Search for the cell housing the specified text and yield its (x, y) center coordinate. 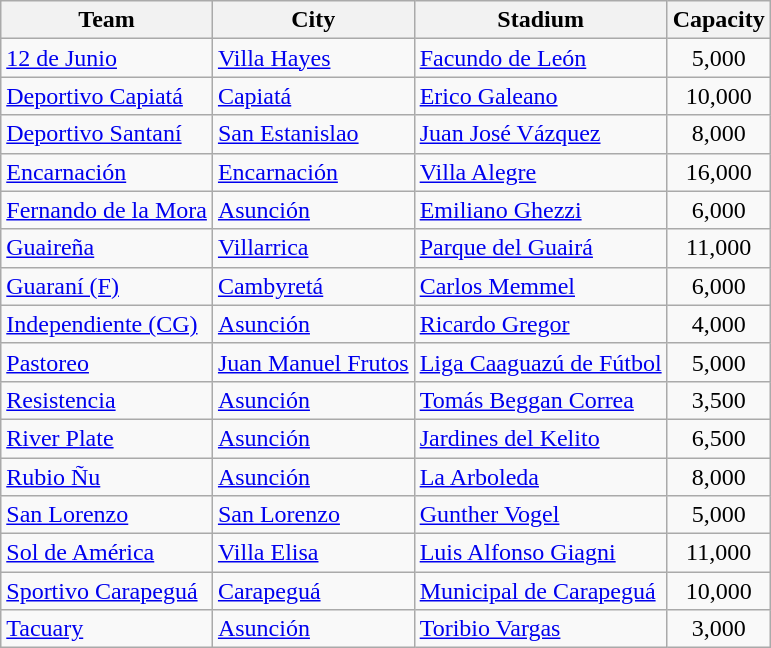
Luis Alfonso Giagni (540, 553)
Gunther Vogel (540, 515)
Villa Elisa (313, 553)
Team (107, 20)
Ricardo Gregor (540, 324)
Carlos Memmel (540, 286)
La Arboleda (540, 477)
6,500 (718, 438)
Guaraní (F) (107, 286)
16,000 (718, 172)
4,000 (718, 324)
City (313, 20)
Sol de América (107, 553)
3,000 (718, 629)
Juan Manuel Frutos (313, 362)
Capacity (718, 20)
Municipal de Carapeguá (540, 591)
Liga Caaguazú de Fútbol (540, 362)
Erico Galeano (540, 96)
Deportivo Santaní (107, 134)
Tomás Beggan Correa (540, 400)
12 de Junio (107, 58)
Carapeguá (313, 591)
Jardines del Kelito (540, 438)
Parque del Guairá (540, 248)
Cambyretá (313, 286)
Capiatá (313, 96)
Toribio Vargas (540, 629)
Facundo de León (540, 58)
Independiente (CG) (107, 324)
Pastoreo (107, 362)
Juan José Vázquez (540, 134)
3,500 (718, 400)
Resistencia (107, 400)
Rubio Ñu (107, 477)
River Plate (107, 438)
Stadium (540, 20)
Villarrica (313, 248)
Emiliano Ghezzi (540, 210)
Sportivo Carapeguá (107, 591)
San Estanislao (313, 134)
Tacuary (107, 629)
Villa Alegre (540, 172)
Deportivo Capiatá (107, 96)
Villa Hayes (313, 58)
Fernando de la Mora (107, 210)
Guaireña (107, 248)
